Return the [X, Y] coordinate for the center point of the cell that contains the specified text.  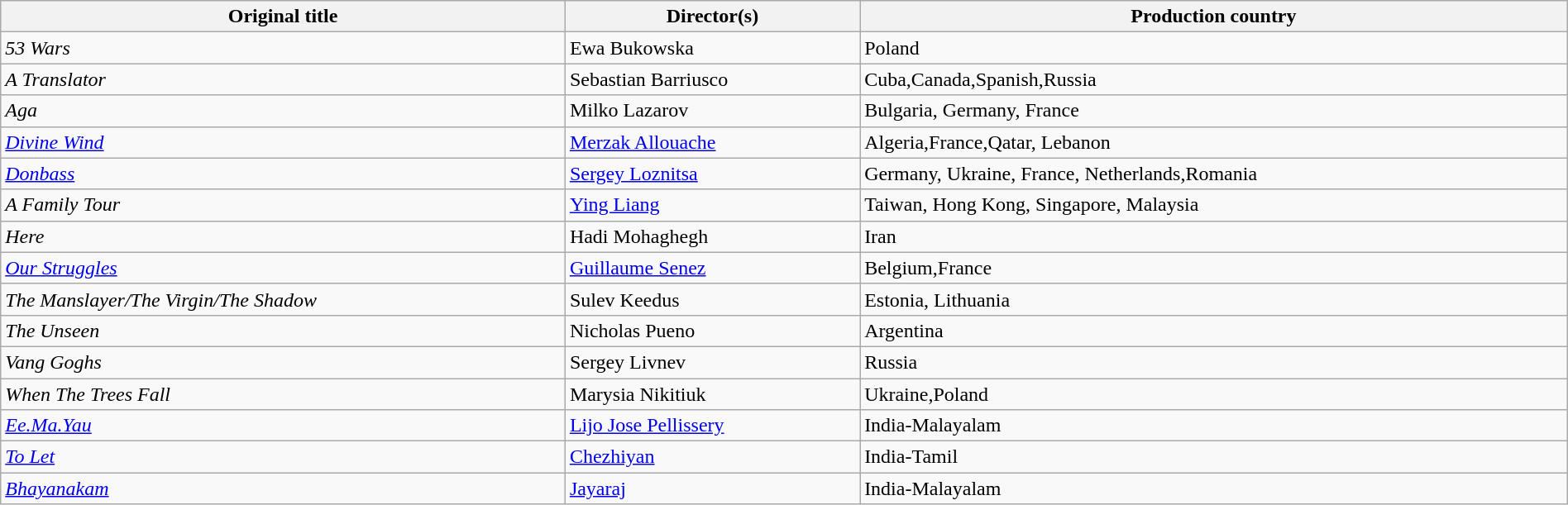
Divine Wind [283, 142]
Sebastian Barriusco [712, 79]
India-Tamil [1214, 457]
Nicholas Pueno [712, 331]
Sergey Loznitsa [712, 174]
Guillaume Senez [712, 268]
Sulev Keedus [712, 299]
The Unseen [283, 331]
Milko Lazarov [712, 111]
Marysia Nikitiuk [712, 394]
Jayaraj [712, 488]
Taiwan, Hong Kong, Singapore, Malaysia [1214, 205]
Ukraine,Poland [1214, 394]
Vang Goghs [283, 362]
Here [283, 236]
53 Wars [283, 48]
Production country [1214, 17]
Bhayanakam [283, 488]
Aga [283, 111]
Ee.Ma.Yau [283, 426]
Donbass [283, 174]
Germany, Ukraine, France, Netherlands,Romania [1214, 174]
Lijo Jose Pellissery [712, 426]
Iran [1214, 236]
Merzak Allouache [712, 142]
Estonia, Lithuania [1214, 299]
Ying Liang [712, 205]
Bulgaria, Germany, France [1214, 111]
Ewa Bukowska [712, 48]
Original title [283, 17]
Belgium,France [1214, 268]
Hadi Mohaghegh [712, 236]
Cuba,Canada,Spanish,Russia [1214, 79]
A Translator [283, 79]
Our Struggles [283, 268]
Poland [1214, 48]
Sergey Livnev [712, 362]
The Manslayer/The Virgin/The Shadow [283, 299]
A Family Tour [283, 205]
Russia [1214, 362]
Argentina [1214, 331]
Chezhiyan [712, 457]
To Let [283, 457]
When The Trees Fall [283, 394]
Director(s) [712, 17]
Algeria,France,Qatar, Lebanon [1214, 142]
